Find where the given text appears and provide that cell's center as [x, y] coordinate. 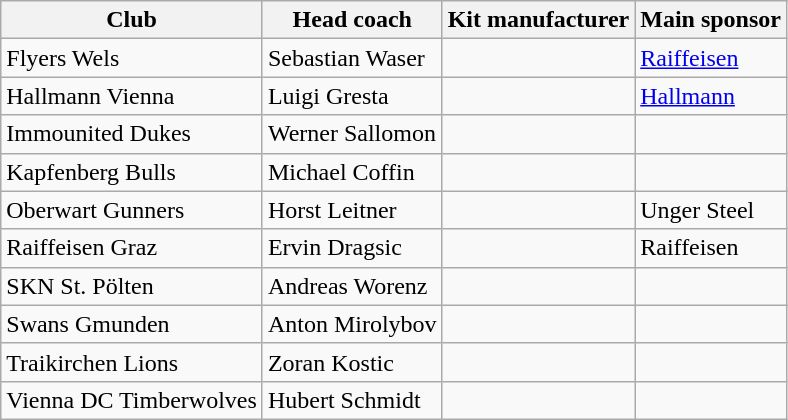
Werner Sallomon [352, 134]
Ervin Dragsic [352, 248]
Main sponsor [711, 20]
Michael Coffin [352, 172]
Raiffeisen Graz [132, 248]
Andreas Worenz [352, 286]
Head coach [352, 20]
Flyers Wels [132, 58]
Vienna DC Timberwolves [132, 400]
Sebastian Waser [352, 58]
Kapfenberg Bulls [132, 172]
Kit manufacturer [538, 20]
Swans Gmunden [132, 324]
Traikirchen Lions [132, 362]
Hubert Schmidt [352, 400]
Luigi Gresta [352, 96]
Horst Leitner [352, 210]
Hallmann [711, 96]
Oberwart Gunners [132, 210]
Hallmann Vienna [132, 96]
Immounited Dukes [132, 134]
Unger Steel [711, 210]
Club [132, 20]
SKN St. Pölten [132, 286]
Zoran Kostic [352, 362]
Anton Mirolybov [352, 324]
